Detect which cell encompasses the target text, then output its [X, Y] center coordinate. 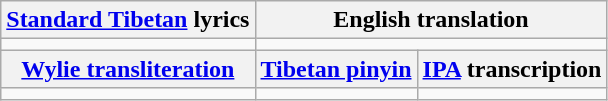
Tibetan pinyin [336, 69]
Standard Tibetan lyrics [128, 20]
Wylie transliteration [128, 69]
IPA transcription [512, 69]
English translation [431, 20]
